Search for the cell housing the specified text and yield its (X, Y) center coordinate. 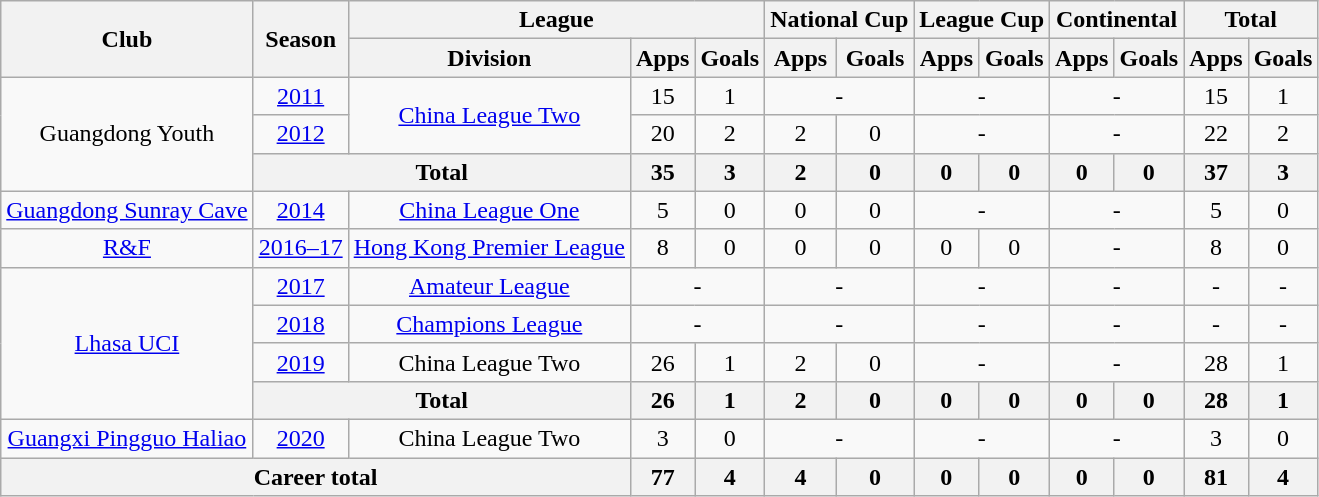
77 (662, 477)
Guangdong Sunray Cave (127, 210)
Career total (316, 477)
Continental (1117, 20)
Guangdong Youth (127, 134)
Club (127, 39)
35 (662, 172)
China League One (489, 210)
Guangxi Pingguo Haliao (127, 438)
37 (1216, 172)
20 (662, 134)
2019 (300, 362)
Lhasa UCI (127, 343)
2018 (300, 324)
2020 (300, 438)
Amateur League (489, 286)
2016–17 (300, 248)
2017 (300, 286)
National Cup (840, 20)
2011 (300, 96)
Division (489, 58)
Hong Kong Premier League (489, 248)
81 (1216, 477)
2012 (300, 134)
League Cup (982, 20)
2014 (300, 210)
R&F (127, 248)
Season (300, 39)
Champions League (489, 324)
22 (1216, 134)
League (556, 20)
